Detect which cell encompasses the target text, then output its (X, Y) center coordinate. 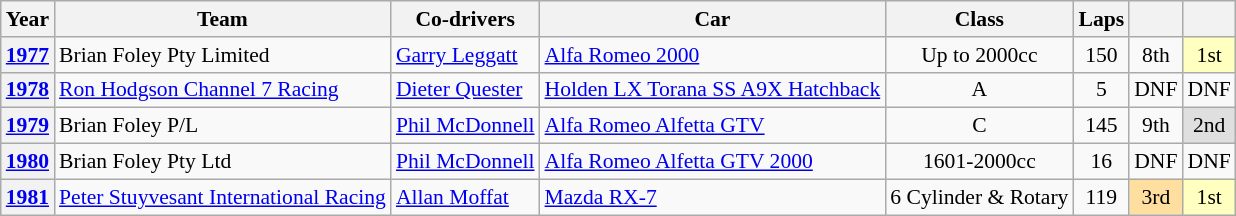
Up to 2000cc (979, 55)
6 Cylinder & Rotary (979, 197)
2nd (1210, 126)
1979 (28, 126)
Co-drivers (466, 19)
Dieter Quester (466, 90)
Year (28, 19)
16 (1101, 162)
Car (713, 19)
Allan Moffat (466, 197)
Brian Foley P/L (222, 126)
C (979, 126)
Holden LX Torana SS A9X Hatchback (713, 90)
Laps (1101, 19)
Brian Foley Pty Ltd (222, 162)
Peter Stuyvesant International Racing (222, 197)
Team (222, 19)
Alfa Romeo Alfetta GTV 2000 (713, 162)
Class (979, 19)
119 (1101, 197)
1601-2000cc (979, 162)
150 (1101, 55)
8th (1156, 55)
Alfa Romeo 2000 (713, 55)
1978 (28, 90)
3rd (1156, 197)
A (979, 90)
5 (1101, 90)
1977 (28, 55)
Brian Foley Pty Limited (222, 55)
Ron Hodgson Channel 7 Racing (222, 90)
1981 (28, 197)
Alfa Romeo Alfetta GTV (713, 126)
Mazda RX-7 (713, 197)
1980 (28, 162)
9th (1156, 126)
Garry Leggatt (466, 55)
145 (1101, 126)
